Return the (X, Y) coordinate for the center point of the cell that contains the specified text.  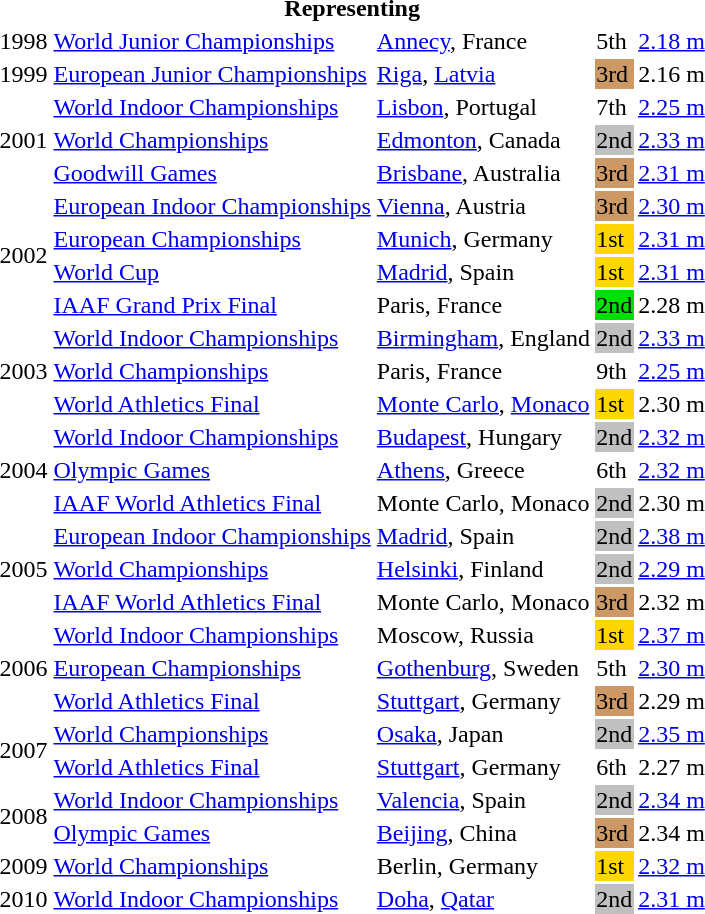
Valencia, Spain (483, 800)
World Junior Championships (212, 41)
Edmonton, Canada (483, 140)
Athens, Greece (483, 470)
Brisbane, Australia (483, 173)
Beijing, China (483, 833)
9th (614, 371)
Goodwill Games (212, 173)
Gothenburg, Sweden (483, 668)
Budapest, Hungary (483, 437)
Vienna, Austria (483, 206)
Berlin, Germany (483, 866)
Moscow, Russia (483, 635)
World Cup (212, 272)
Doha, Qatar (483, 899)
Helsinki, Finland (483, 569)
7th (614, 107)
IAAF Grand Prix Final (212, 305)
Annecy, France (483, 41)
European Junior Championships (212, 74)
Birmingham, England (483, 338)
Lisbon, Portugal (483, 107)
Osaka, Japan (483, 734)
Riga, Latvia (483, 74)
Munich, Germany (483, 239)
